From the cell containing the given text, extract its center point as [x, y] coordinate. 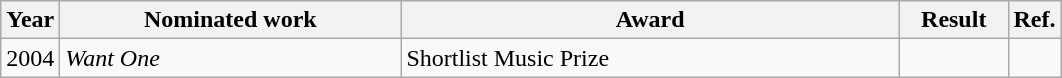
Ref. [1034, 20]
Want One [230, 58]
Result [954, 20]
2004 [30, 58]
Award [650, 20]
Nominated work [230, 20]
Year [30, 20]
Shortlist Music Prize [650, 58]
